Pinpoint the cell where the given text exists, returning its (X, Y) midpoint coordinate. 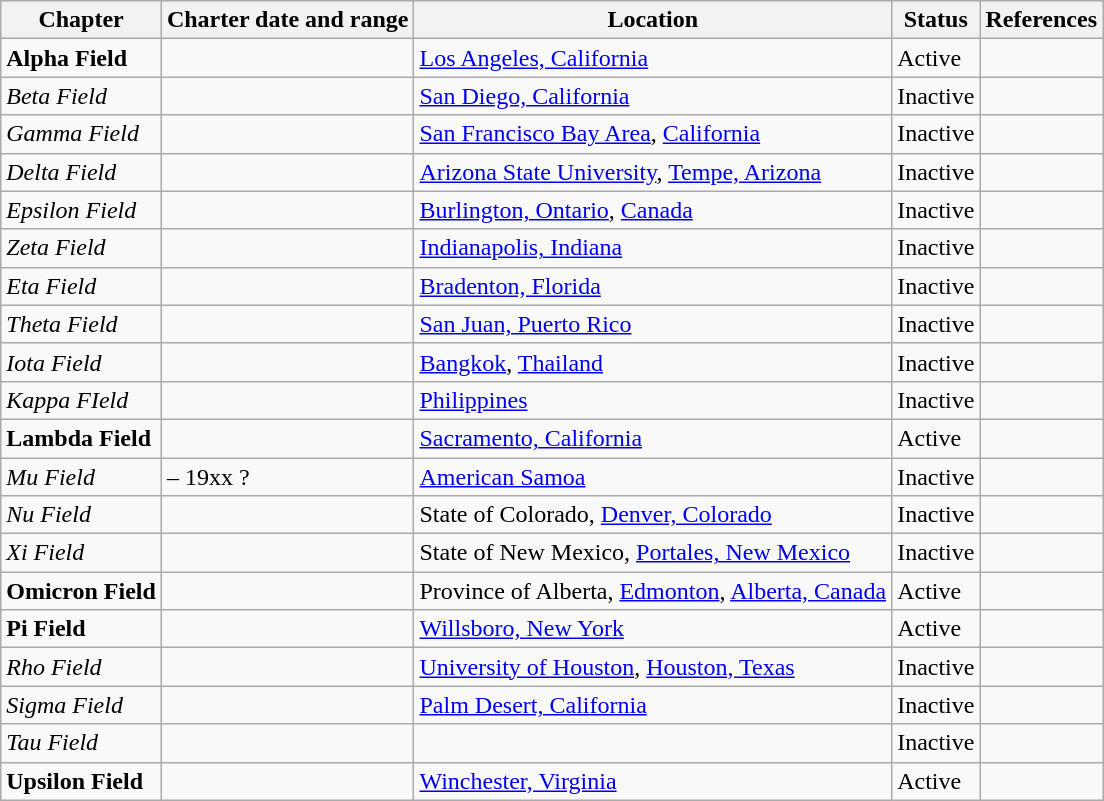
Eta Field (82, 286)
Province of Alberta, Edmonton, Alberta, Canada (653, 591)
Lambda Field (82, 438)
Beta Field (82, 96)
Epsilon Field (82, 210)
San Juan, Puerto Rico (653, 324)
Palm Desert, California (653, 705)
San Francisco Bay Area, California (653, 134)
Delta Field (82, 172)
Bradenton, Florida (653, 286)
Alpha Field (82, 58)
– 19xx ? (288, 477)
Burlington, Ontario, Canada (653, 210)
Philippines (653, 400)
Bangkok, Thailand (653, 362)
State of New Mexico, Portales, New Mexico (653, 553)
American Samoa (653, 477)
Location (653, 20)
Tau Field (82, 743)
Kappa FIeld (82, 400)
Omicron Field (82, 591)
Zeta Field (82, 248)
Sigma Field (82, 705)
Iota Field (82, 362)
References (1042, 20)
Winchester, Virginia (653, 781)
Pi Field (82, 629)
State of Colorado, Denver, Colorado (653, 515)
Los Angeles, California (653, 58)
San Diego, California (653, 96)
Sacramento, California (653, 438)
Theta Field (82, 324)
Mu Field (82, 477)
Rho Field (82, 667)
Chapter (82, 20)
Upsilon Field (82, 781)
Xi Field (82, 553)
Charter date and range (288, 20)
Status (936, 20)
Arizona State University, Tempe, Arizona (653, 172)
Nu Field (82, 515)
University of Houston, Houston, Texas (653, 667)
Indianapolis, Indiana (653, 248)
Gamma Field (82, 134)
Willsboro, New York (653, 629)
